Pinpoint the cell where the given text exists, returning its (X, Y) midpoint coordinate. 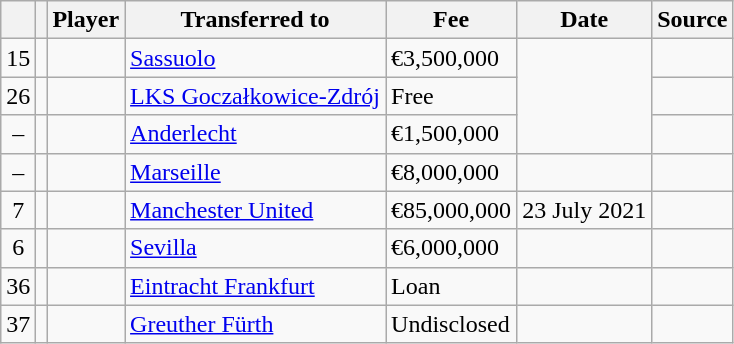
6 (18, 248)
15 (18, 58)
Undisclosed (452, 324)
Date (584, 20)
€3,500,000 (452, 58)
23 July 2021 (584, 210)
Anderlecht (256, 134)
Source (692, 20)
Greuther Fürth (256, 324)
€1,500,000 (452, 134)
Free (452, 96)
€8,000,000 (452, 172)
Sevilla (256, 248)
Transferred to (256, 20)
Player (86, 20)
36 (18, 286)
Sassuolo (256, 58)
€85,000,000 (452, 210)
7 (18, 210)
26 (18, 96)
37 (18, 324)
LKS Goczałkowice-Zdrój (256, 96)
Fee (452, 20)
€6,000,000 (452, 248)
Eintracht Frankfurt (256, 286)
Manchester United (256, 210)
Loan (452, 286)
Marseille (256, 172)
